Extract the [X, Y] coordinate from the center of the cell holding the provided text.  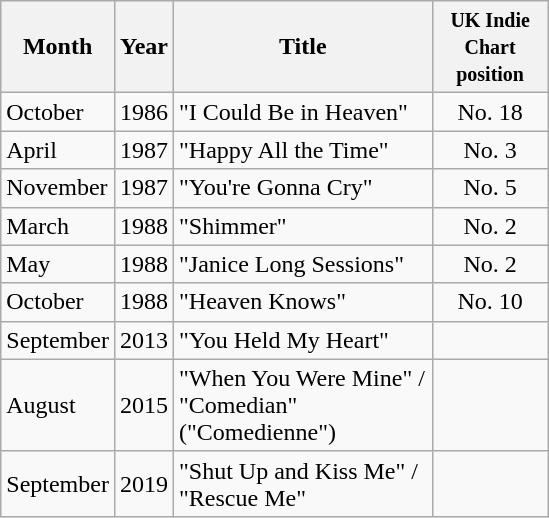
2013 [144, 340]
"Happy All the Time" [304, 150]
No. 3 [490, 150]
"Heaven Knows" [304, 302]
"Shut Up and Kiss Me" / "Rescue Me" [304, 484]
November [58, 188]
Year [144, 47]
August [58, 405]
"I Could Be in Heaven" [304, 112]
"You Held My Heart" [304, 340]
March [58, 226]
Title [304, 47]
UK Indie Chart position [490, 47]
"When You Were Mine" / "Comedian" ("Comedienne") [304, 405]
2015 [144, 405]
No. 5 [490, 188]
1986 [144, 112]
"Shimmer" [304, 226]
"You're Gonna Cry" [304, 188]
May [58, 264]
2019 [144, 484]
No. 18 [490, 112]
Month [58, 47]
April [58, 150]
No. 10 [490, 302]
"Janice Long Sessions" [304, 264]
